For the text-containing cell, return its midpoint in [X, Y] coordinate format. 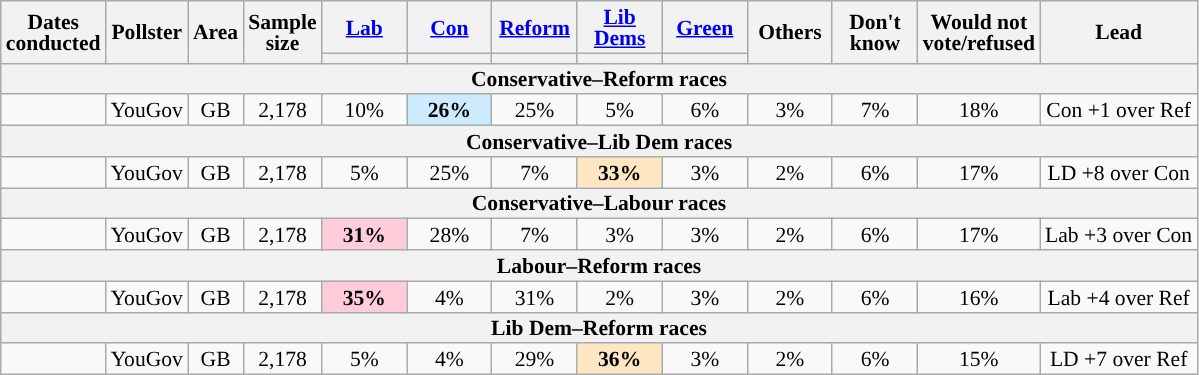
Lab +4 over Ref [1118, 296]
Area [216, 32]
LD +8 over Con [1118, 172]
16% [979, 296]
Pollster [147, 32]
33% [620, 172]
Conservative–Reform races [599, 78]
Datesconducted [54, 32]
Others [790, 32]
18% [979, 110]
Don't know [874, 32]
Lead [1118, 32]
Con [450, 27]
Conservative–Lib Dem races [599, 142]
36% [620, 360]
29% [534, 360]
Lib Dem–Reform races [599, 328]
28% [450, 234]
Samplesize [282, 32]
Would not vote/refused [979, 32]
26% [450, 110]
Lab +3 over Con [1118, 234]
10% [364, 110]
Lab [364, 27]
Labour–Reform races [599, 266]
LD +7 over Ref [1118, 360]
15% [979, 360]
35% [364, 296]
Green [704, 27]
Reform [534, 27]
Conservative–Labour races [599, 204]
Lib Dems [620, 27]
Con +1 over Ref [1118, 110]
